For the text-containing cell, return its midpoint in (x, y) coordinate format. 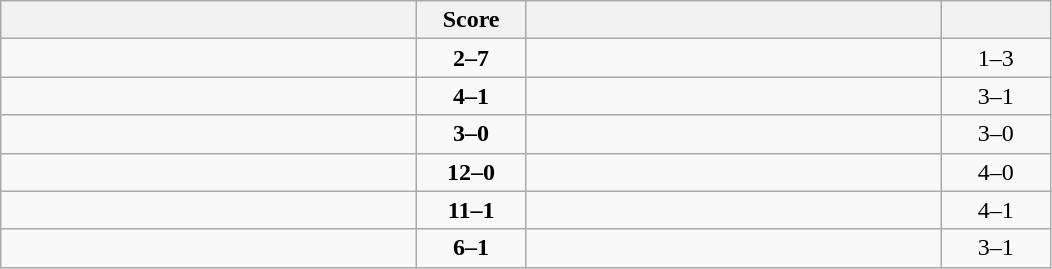
2–7 (472, 58)
6–1 (472, 248)
11–1 (472, 210)
4–0 (996, 172)
1–3 (996, 58)
12–0 (472, 172)
Score (472, 20)
